Extract the (x, y) coordinate from the center of the cell holding the provided text.  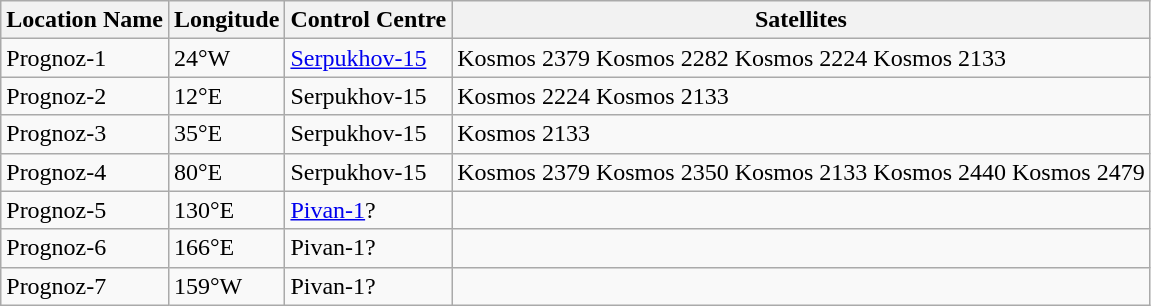
Kosmos 2379 Kosmos 2282 Kosmos 2224 Kosmos 2133 (801, 58)
Prognoz-4 (85, 172)
Prognoz-1 (85, 58)
Prognoz-2 (85, 96)
159°W (226, 286)
80°E (226, 172)
Location Name (85, 20)
Control Centre (368, 20)
35°E (226, 134)
Kosmos 2224 Kosmos 2133 (801, 96)
12°E (226, 96)
Prognoz-5 (85, 210)
Prognoz-3 (85, 134)
Satellites (801, 20)
Prognoz-6 (85, 248)
24°W (226, 58)
166°E (226, 248)
Kosmos 2379 Kosmos 2350 Kosmos 2133 Kosmos 2440 Kosmos 2479 (801, 172)
Kosmos 2133 (801, 134)
Longitude (226, 20)
Prognoz-7 (85, 286)
130°E (226, 210)
